Find where the given text appears and provide that cell's center as (X, Y) coordinate. 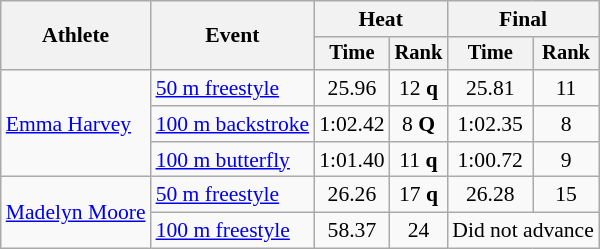
8 (566, 124)
1:02.35 (490, 124)
Athlete (76, 36)
1:00.72 (490, 160)
11 q (419, 160)
17 q (419, 195)
58.37 (352, 231)
Final (523, 19)
1:01.40 (352, 160)
25.96 (352, 88)
12 q (419, 88)
25.81 (490, 88)
1:02.42 (352, 124)
100 m butterfly (233, 160)
100 m freestyle (233, 231)
26.26 (352, 195)
Did not advance (523, 231)
Madelyn Moore (76, 212)
11 (566, 88)
9 (566, 160)
Event (233, 36)
100 m backstroke (233, 124)
8 Q (419, 124)
Heat (380, 19)
Emma Harvey (76, 124)
24 (419, 231)
15 (566, 195)
26.28 (490, 195)
